Search for the cell housing the specified text and yield its (x, y) center coordinate. 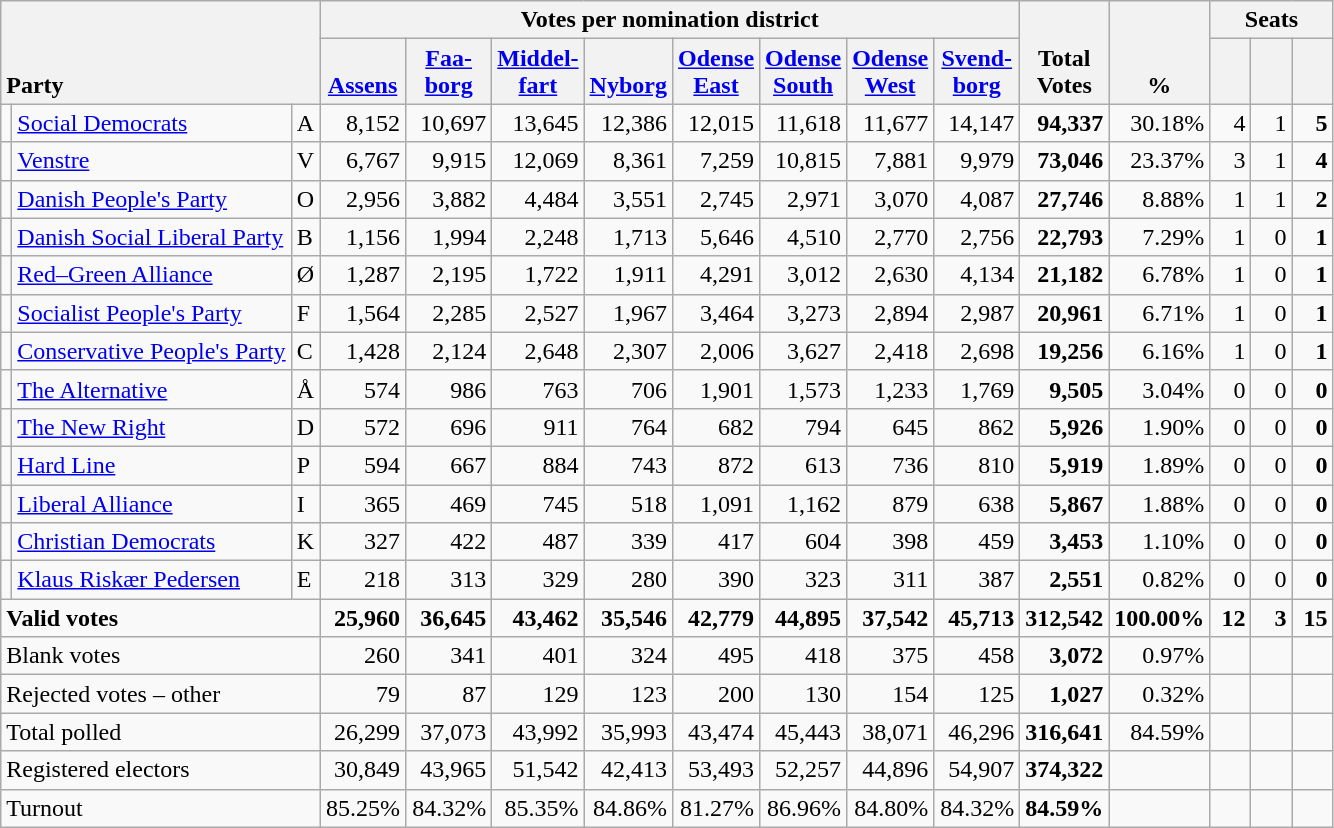
260 (363, 656)
Party (160, 52)
Danish People's Party (152, 199)
81.27% (716, 808)
2,006 (716, 351)
Registered electors (160, 770)
638 (977, 503)
6.78% (1160, 275)
3,551 (628, 199)
2,307 (628, 351)
1,722 (538, 275)
43,965 (449, 770)
487 (538, 542)
K (305, 542)
613 (804, 465)
15 (1312, 618)
1,967 (628, 313)
706 (628, 389)
37,073 (449, 732)
35,546 (628, 618)
85.35% (538, 808)
123 (628, 694)
458 (977, 656)
3,273 (804, 313)
Social Democrats (152, 123)
19,256 (1064, 351)
P (305, 465)
22,793 (1064, 237)
I (305, 503)
10,697 (449, 123)
872 (716, 465)
1,233 (890, 389)
2,648 (538, 351)
327 (363, 542)
4,087 (977, 199)
Total polled (160, 732)
884 (538, 465)
35,993 (628, 732)
94,337 (1064, 123)
26,299 (363, 732)
2,195 (449, 275)
323 (804, 580)
54,907 (977, 770)
23.37% (1160, 161)
9,979 (977, 161)
8,361 (628, 161)
0.32% (1160, 694)
218 (363, 580)
Conservative People's Party (152, 351)
100.00% (1160, 618)
E (305, 580)
324 (628, 656)
2,698 (977, 351)
2,971 (804, 199)
Nyborg (628, 72)
12,386 (628, 123)
125 (977, 694)
1,428 (363, 351)
12 (1230, 618)
398 (890, 542)
C (305, 351)
Svend- borg (977, 72)
Faa- borg (449, 72)
1,287 (363, 275)
401 (538, 656)
1,994 (449, 237)
129 (538, 694)
1,564 (363, 313)
862 (977, 427)
A (305, 123)
25,960 (363, 618)
20,961 (1064, 313)
682 (716, 427)
12,069 (538, 161)
1,911 (628, 275)
Venstre (152, 161)
Middel- fart (538, 72)
311 (890, 580)
85.25% (363, 808)
5,919 (1064, 465)
Votes per nomination district (670, 20)
8.88% (1160, 199)
341 (449, 656)
21,182 (1064, 275)
736 (890, 465)
5,646 (716, 237)
2,756 (977, 237)
Valid votes (160, 618)
Rejected votes – other (160, 694)
Socialist People's Party (152, 313)
Blank votes (160, 656)
11,677 (890, 123)
418 (804, 656)
2,285 (449, 313)
745 (538, 503)
84.86% (628, 808)
3,070 (890, 199)
87 (449, 694)
5,867 (1064, 503)
11,618 (804, 123)
14,147 (977, 123)
2,956 (363, 199)
1.88% (1160, 503)
3,627 (804, 351)
9,915 (449, 161)
42,413 (628, 770)
Hard Line (152, 465)
Danish Social Liberal Party (152, 237)
7,259 (716, 161)
4,510 (804, 237)
280 (628, 580)
645 (890, 427)
O (305, 199)
D (305, 427)
329 (538, 580)
2 (1312, 199)
Assens (363, 72)
1,156 (363, 237)
986 (449, 389)
7.29% (1160, 237)
6,767 (363, 161)
Å (305, 389)
73,046 (1064, 161)
9,505 (1064, 389)
44,895 (804, 618)
6.16% (1160, 351)
2,770 (890, 237)
2,745 (716, 199)
The Alternative (152, 389)
30,849 (363, 770)
The New Right (152, 427)
43,474 (716, 732)
Odense West (890, 72)
1,901 (716, 389)
1,162 (804, 503)
86.96% (804, 808)
46,296 (977, 732)
763 (538, 389)
51,542 (538, 770)
764 (628, 427)
38,071 (890, 732)
8,152 (363, 123)
12,015 (716, 123)
594 (363, 465)
794 (804, 427)
F (305, 313)
743 (628, 465)
4,484 (538, 199)
4,291 (716, 275)
4,134 (977, 275)
696 (449, 427)
1,027 (1064, 694)
2,124 (449, 351)
375 (890, 656)
0.97% (1160, 656)
154 (890, 694)
1,573 (804, 389)
3,464 (716, 313)
422 (449, 542)
574 (363, 389)
572 (363, 427)
1.90% (1160, 427)
7,881 (890, 161)
417 (716, 542)
Klaus Riskær Pedersen (152, 580)
604 (804, 542)
84.80% (890, 808)
313 (449, 580)
Odense South (804, 72)
879 (890, 503)
200 (716, 694)
2,551 (1064, 580)
3,012 (804, 275)
53,493 (716, 770)
27,746 (1064, 199)
37,542 (890, 618)
1,091 (716, 503)
518 (628, 503)
459 (977, 542)
1.89% (1160, 465)
44,896 (890, 770)
316,641 (1064, 732)
2,987 (977, 313)
V (305, 161)
1,769 (977, 389)
3,453 (1064, 542)
5 (1312, 123)
Turnout (160, 808)
810 (977, 465)
365 (363, 503)
2,527 (538, 313)
1.10% (1160, 542)
0.82% (1160, 580)
42,779 (716, 618)
79 (363, 694)
10,815 (804, 161)
387 (977, 580)
390 (716, 580)
339 (628, 542)
130 (804, 694)
52,257 (804, 770)
3.04% (1160, 389)
3,072 (1064, 656)
667 (449, 465)
13,645 (538, 123)
3,882 (449, 199)
374,322 (1064, 770)
% (1160, 52)
Seats (1272, 20)
45,443 (804, 732)
30.18% (1160, 123)
2,630 (890, 275)
Christian Democrats (152, 542)
36,645 (449, 618)
5,926 (1064, 427)
43,992 (538, 732)
469 (449, 503)
911 (538, 427)
495 (716, 656)
1,713 (628, 237)
Odense East (716, 72)
B (305, 237)
Liberal Alliance (152, 503)
Red–Green Alliance (152, 275)
Ø (305, 275)
2,248 (538, 237)
312,542 (1064, 618)
Total Votes (1064, 52)
43,462 (538, 618)
2,418 (890, 351)
2,894 (890, 313)
45,713 (977, 618)
6.71% (1160, 313)
